Detect which cell encompasses the target text, then output its [x, y] center coordinate. 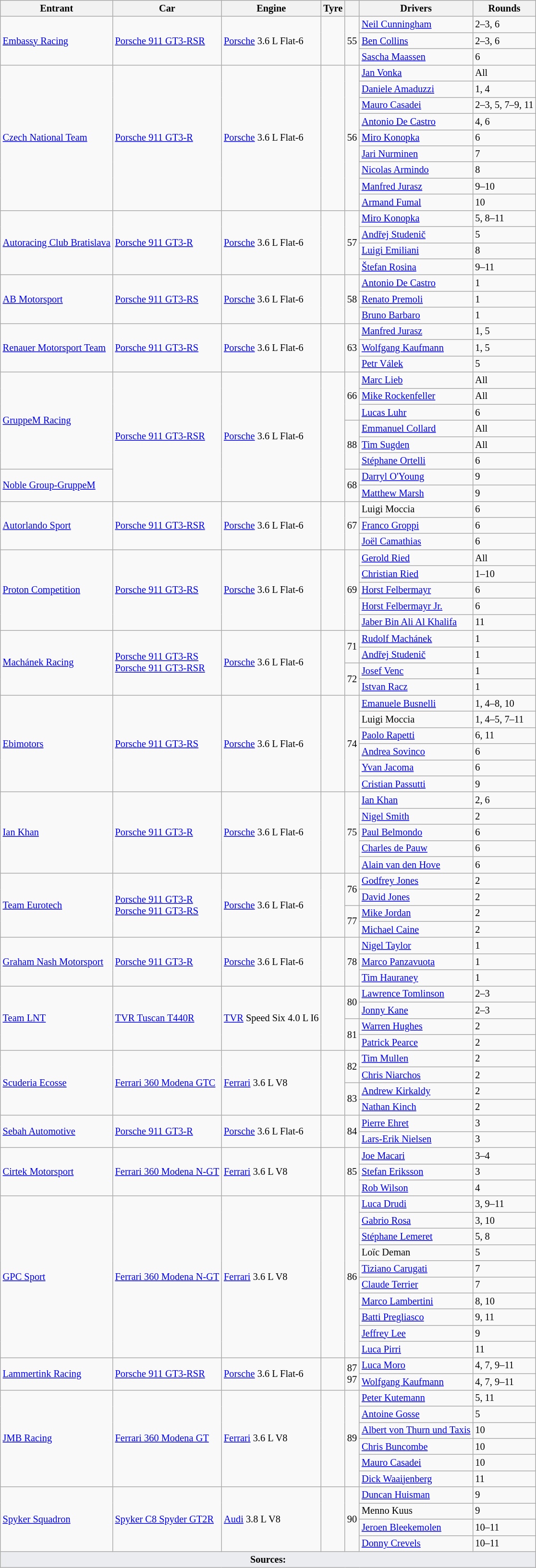
Proton Competition [57, 590]
81 [352, 1034]
69 [352, 590]
3, 10 [504, 1220]
Nigel Taylor [416, 945]
Gabrio Rosa [416, 1220]
Spyker C8 Spyder GT2R [167, 1519]
89 [352, 1438]
Marc Lieb [416, 380]
Team Eurotech [57, 905]
Spyker Squadron [57, 1519]
Porsche 911 GT3-RSPorsche 911 GT3-RSR [167, 663]
TVR Speed Six 4.0 L I6 [271, 1018]
Duncan Huisman [416, 1495]
Pierre Ehret [416, 1123]
3, 9–11 [504, 1204]
Lammertink Racing [57, 1373]
5, 11 [504, 1398]
Lucas Luhr [416, 412]
80 [352, 1001]
Godfrey Jones [416, 881]
82 [352, 1067]
55 [352, 40]
Team LNT [57, 1018]
Chris Buncombe [416, 1447]
6, 11 [504, 736]
Tiziano Carugati [416, 1269]
Petr Válek [416, 364]
Albert von Thurn und Taxis [416, 1430]
8797 [352, 1373]
84 [352, 1131]
Luca Pirri [416, 1350]
Rudolf Machánek [416, 639]
Darryl O'Young [416, 477]
Michael Caine [416, 929]
58 [352, 299]
Czech National Team [57, 137]
71 [352, 646]
Rob Wilson [416, 1188]
Autorlando Sport [57, 525]
Nicolas Armindo [416, 170]
Ebimotors [57, 744]
Renato Premoli [416, 299]
Emanuele Busnelli [416, 703]
Donny Crevels [416, 1544]
Christian Ried [416, 574]
Loïc Deman [416, 1253]
Chris Niarchos [416, 1075]
Štefan Rosina [416, 267]
Jeroen Bleekemolen [416, 1527]
Horst Felbermayr Jr. [416, 606]
90 [352, 1519]
Alain van den Hove [416, 865]
Sascha Maassen [416, 57]
Menno Kuus [416, 1511]
Engine [271, 8]
1–10 [504, 574]
Ferrari 360 Modena GT [167, 1438]
1, 4–5, 7–11 [504, 719]
Charles de Pauw [416, 848]
Autoracing Club Bratislava [57, 243]
2, 6 [504, 800]
Cirtek Motorsport [57, 1171]
Nathan Kinch [416, 1107]
Batti Pregliasco [416, 1317]
Marco Lambertini [416, 1301]
Embassy Racing [57, 40]
74 [352, 744]
Paul Belmondo [416, 832]
Rounds [504, 8]
GPC Sport [57, 1277]
66 [352, 396]
Armand Fumal [416, 202]
Joe Macari [416, 1156]
4, 6 [504, 121]
75 [352, 832]
Emmanuel Collard [416, 428]
Jari Nurminen [416, 154]
63 [352, 348]
Sebah Automotive [57, 1131]
9, 11 [504, 1317]
Warren Hughes [416, 1026]
Tim Mullen [416, 1059]
1, 4 [504, 89]
Sources: [268, 1559]
Lawrence Tomlinson [416, 994]
1, 4–8, 10 [504, 703]
Stefan Eriksson [416, 1172]
Cristian Passutti [416, 784]
78 [352, 961]
Graham Nash Motorsport [57, 961]
JMB Racing [57, 1438]
Jeffrey Lee [416, 1333]
Stéphane Ortelli [416, 461]
Antoine Gosse [416, 1414]
3–4 [504, 1156]
9–10 [504, 186]
77 [352, 921]
Joël Camathias [416, 542]
Porsche 911 GT3-RPorsche 911 GT3-RS [167, 905]
Peter Kutemann [416, 1398]
8, 10 [504, 1301]
Stéphane Lemeret [416, 1236]
Luca Drudi [416, 1204]
Entrant [57, 8]
Andrea Sovinco [416, 752]
Jaber Bin Ali Al Khalifa [416, 622]
Scuderia Ecosse [57, 1083]
56 [352, 137]
76 [352, 889]
Neil Cunningham [416, 24]
Andrew Kirkaldy [416, 1091]
Renauer Motorsport Team [57, 348]
Luigi Emiliani [416, 251]
Jan Vonka [416, 73]
4 [504, 1188]
GruppeM Racing [57, 420]
Gerold Ried [416, 558]
Paolo Rapetti [416, 736]
Marco Panzavuota [416, 962]
Bruno Barbaro [416, 315]
TVR Tuscan T440R [167, 1018]
68 [352, 485]
72 [352, 679]
9–11 [504, 267]
85 [352, 1171]
67 [352, 525]
Machánek Racing [57, 663]
Luca Moro [416, 1365]
Ferrari 360 Modena GTC [167, 1083]
Audi 3.8 L V8 [271, 1519]
Tyre [333, 8]
Jonny Kane [416, 1010]
Istvan Racz [416, 687]
Claude Terrier [416, 1285]
88 [352, 445]
Lars-Erik Nielsen [416, 1139]
Nigel Smith [416, 816]
Car [167, 8]
Josef Venc [416, 671]
Tim Hauraney [416, 978]
David Jones [416, 897]
Ben Collins [416, 41]
Patrick Pearce [416, 1042]
Daniele Amaduzzi [416, 89]
5, 8–11 [504, 218]
83 [352, 1098]
86 [352, 1277]
2–3, 5, 7–9, 11 [504, 105]
Tim Sugden [416, 445]
Noble Group-GruppeM [57, 485]
Mike Jordan [416, 913]
Horst Felbermayr [416, 590]
Matthew Marsh [416, 493]
Dick Waaijenberg [416, 1479]
57 [352, 243]
Yvan Jacoma [416, 768]
5, 8 [504, 1236]
Mike Rockenfeller [416, 396]
Franco Groppi [416, 525]
Drivers [416, 8]
AB Motorsport [57, 299]
